Output the (x, y) coordinate of the center of the cell containing the given text.  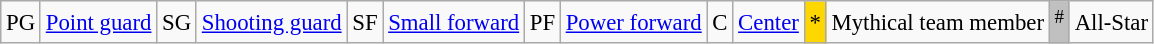
SF (365, 22)
Point guard (98, 22)
* (815, 22)
All-Star (1111, 22)
C (720, 22)
Shooting guard (271, 22)
Mythical team member (938, 22)
SG (177, 22)
Power forward (634, 22)
Center (768, 22)
Small forward (454, 22)
PF (542, 22)
PG (21, 22)
# (1059, 22)
